Return the [x, y] coordinate for the center point of the cell that contains the specified text.  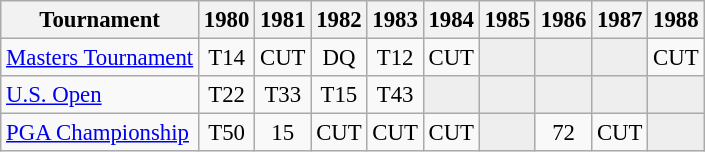
1985 [507, 20]
Tournament [100, 20]
1986 [563, 20]
1981 [283, 20]
T33 [283, 95]
DQ [339, 58]
T14 [227, 58]
1988 [676, 20]
Masters Tournament [100, 58]
1987 [620, 20]
1982 [339, 20]
72 [563, 133]
15 [283, 133]
T22 [227, 95]
1980 [227, 20]
T50 [227, 133]
T12 [395, 58]
1984 [451, 20]
PGA Championship [100, 133]
1983 [395, 20]
U.S. Open [100, 95]
T15 [339, 95]
T43 [395, 95]
